Search for the cell housing the specified text and yield its (x, y) center coordinate. 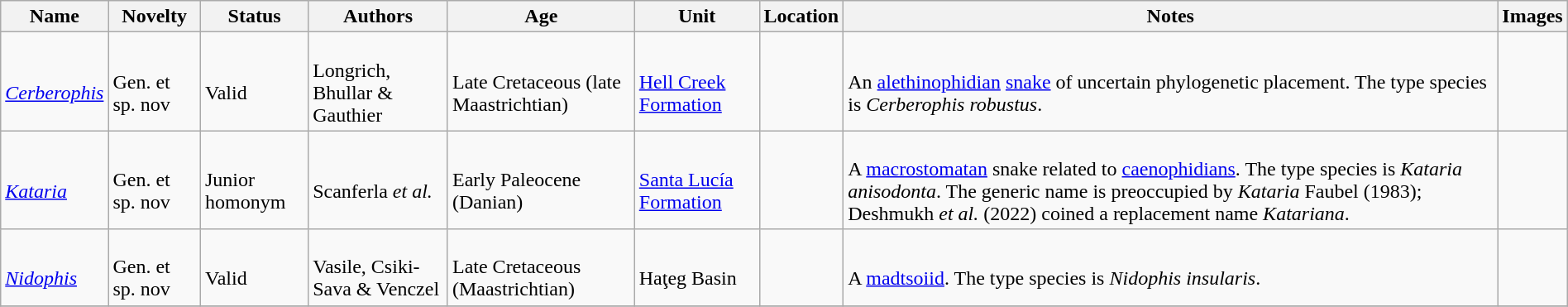
Hell Creek Formation (696, 81)
Unit (696, 17)
Santa Lucía Formation (696, 180)
Late Cretaceous (late Maastrichtian) (541, 81)
Kataria (55, 180)
Cerberophis (55, 81)
Authors (379, 17)
Haţeg Basin (696, 267)
Early Paleocene (Danian) (541, 180)
Location (801, 17)
Vasile, Csiki-Sava & Venczel (379, 267)
A madtsoiid. The type species is Nidophis insularis. (1171, 267)
An alethinophidian snake of uncertain phylogenetic placement. The type species is Cerberophis robustus. (1171, 81)
Name (55, 17)
Longrich, Bhullar & Gauthier (379, 81)
Status (254, 17)
Scanferla et al. (379, 180)
Late Cretaceous (Maastrichtian) (541, 267)
Notes (1171, 17)
Images (1532, 17)
Novelty (155, 17)
Age (541, 17)
Nidophis (55, 267)
Junior homonym (254, 180)
